Pinpoint the cell where the given text exists, returning its [x, y] midpoint coordinate. 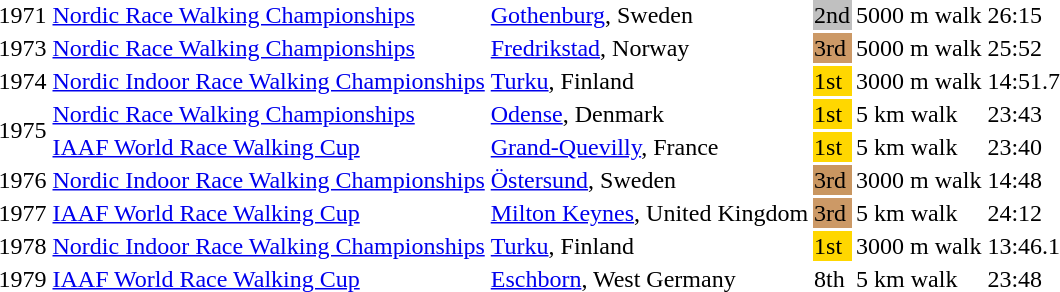
Milton Keynes, United Kingdom [649, 213]
Grand-Quevilly, France [649, 147]
Gothenburg, Sweden [649, 15]
Odense, Denmark [649, 114]
Östersund, Sweden [649, 180]
2nd [832, 15]
Fredrikstad, Norway [649, 48]
